Pinpoint the cell where the given text exists, returning its (x, y) midpoint coordinate. 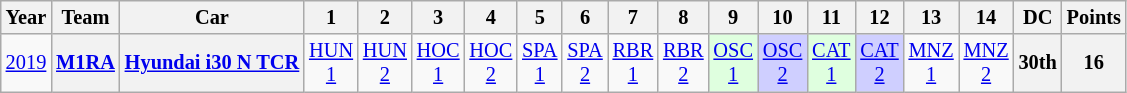
12 (879, 17)
SPA1 (540, 63)
CAT1 (831, 63)
OSC1 (734, 63)
DC (1038, 17)
Points (1094, 17)
Hyundai i30 N TCR (212, 63)
Car (212, 17)
HOC1 (438, 63)
2019 (26, 63)
10 (782, 17)
RBR1 (633, 63)
30th (1038, 63)
14 (986, 17)
M1RA (86, 63)
11 (831, 17)
Year (26, 17)
HOC2 (490, 63)
7 (633, 17)
HUN2 (385, 63)
13 (932, 17)
HUN1 (331, 63)
CAT2 (879, 63)
MNZ2 (986, 63)
8 (683, 17)
RBR2 (683, 63)
OSC2 (782, 63)
4 (490, 17)
2 (385, 17)
SPA2 (584, 63)
5 (540, 17)
1 (331, 17)
Team (86, 17)
9 (734, 17)
6 (584, 17)
MNZ1 (932, 63)
3 (438, 17)
16 (1094, 63)
